Extract the [X, Y] coordinate from the center of the cell holding the provided text.  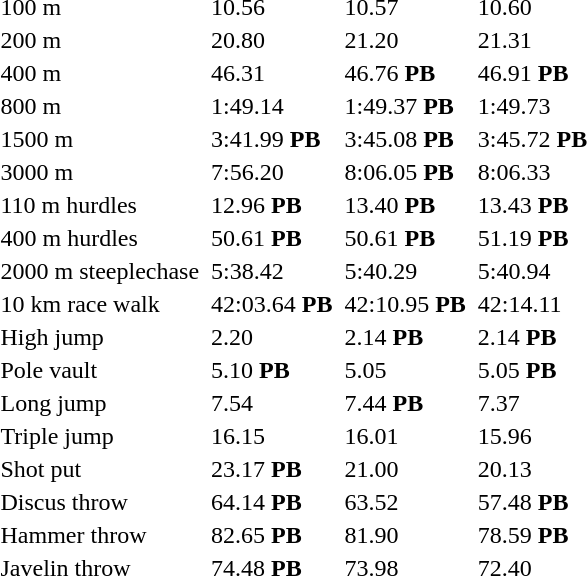
2.20 [272, 337]
1:49.37 PB [405, 106]
42:10.95 PB [405, 304]
64.14 PB [272, 502]
21.20 [405, 40]
63.52 [405, 502]
20.80 [272, 40]
23.17 PB [272, 469]
16.01 [405, 436]
12.96 PB [272, 205]
16.15 [272, 436]
5.10 PB [272, 370]
5:40.29 [405, 271]
7.44 PB [405, 403]
46.76 PB [405, 73]
8:06.05 PB [405, 172]
5.05 [405, 370]
42:03.64 PB [272, 304]
7.54 [272, 403]
82.65 PB [272, 535]
13.40 PB [405, 205]
1:49.14 [272, 106]
46.31 [272, 73]
5:38.42 [272, 271]
2.14 PB [405, 337]
3:45.08 PB [405, 139]
7:56.20 [272, 172]
21.00 [405, 469]
3:41.99 PB [272, 139]
81.90 [405, 535]
